Locate the cell with the specified text and output its [X, Y] center coordinate. 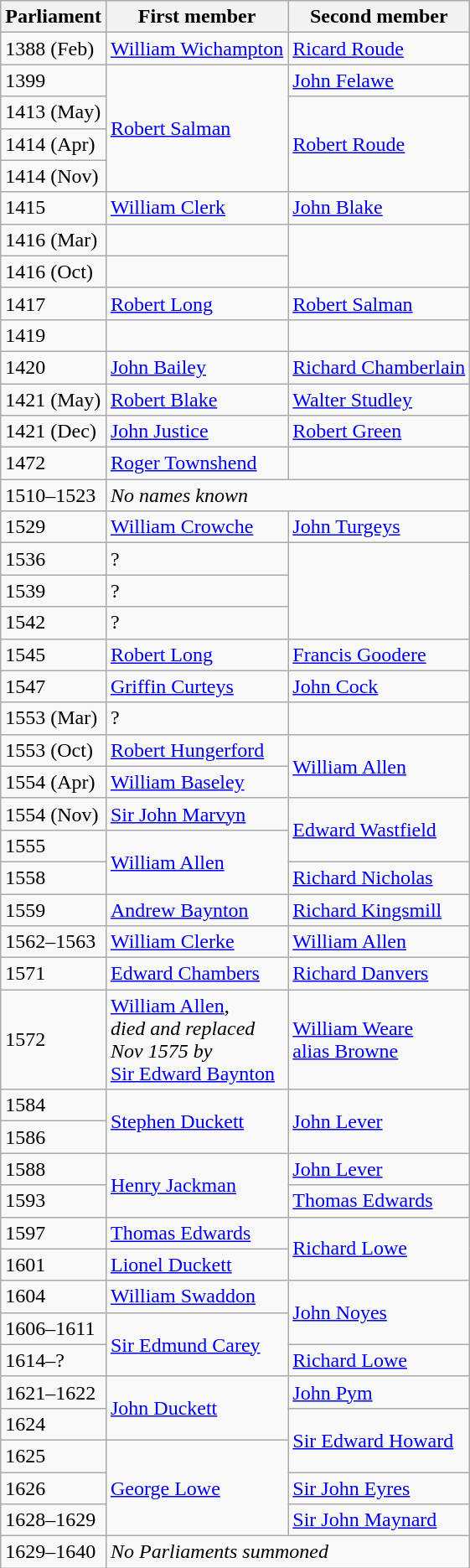
1419 [54, 335]
Sir Edmund Carey [196, 1344]
John Pym [379, 1392]
Second member [379, 17]
Henry Jackman [196, 1185]
1604 [54, 1296]
1417 [54, 303]
1555 [54, 846]
William Wichampton [196, 49]
1553 (Oct) [54, 750]
1614–? [54, 1360]
Edward Wastfield [379, 830]
1559 [54, 909]
Sir John Eyres [379, 1488]
Sir John Maynard [379, 1520]
1628–1629 [54, 1520]
1572 [54, 1039]
1562–1563 [54, 942]
William Baseley [196, 782]
Richard Nicholas [379, 877]
1554 (Apr) [54, 782]
John Justice [196, 432]
1545 [54, 655]
Walter Studley [379, 400]
Sir John Marvyn [196, 814]
First member [196, 17]
1388 (Feb) [54, 49]
1554 (Nov) [54, 814]
1558 [54, 877]
1472 [54, 463]
1414 (Apr) [54, 144]
1588 [54, 1169]
Edward Chambers [196, 974]
Ricard Roude [379, 49]
1586 [54, 1137]
1421 (May) [54, 400]
1539 [54, 591]
Griffin Curteys [196, 686]
1542 [54, 623]
No Parliaments summoned [287, 1552]
Parliament [54, 17]
1536 [54, 559]
Sir Edward Howard [379, 1440]
John Cock [379, 686]
1621–1622 [54, 1392]
1420 [54, 367]
1421 (Dec) [54, 432]
1626 [54, 1488]
1399 [54, 80]
John Blake [379, 208]
1624 [54, 1424]
1415 [54, 208]
1606–1611 [54, 1328]
William Wearealias Browne [379, 1039]
1414 (Nov) [54, 176]
No names known [287, 495]
John Felawe [379, 80]
1584 [54, 1105]
Robert Roude [379, 144]
Richard Chamberlain [379, 367]
William Allen,died and replaced Nov 1575 bySir Edward Baynton [196, 1039]
John Bailey [196, 367]
1593 [54, 1201]
Roger Townshend [196, 463]
1529 [54, 527]
1553 (Mar) [54, 718]
George Lowe [196, 1488]
Andrew Baynton [196, 909]
Robert Blake [196, 400]
William Clerk [196, 208]
1416 (Mar) [54, 240]
1601 [54, 1265]
Lionel Duckett [196, 1265]
1416 (Oct) [54, 272]
1547 [54, 686]
Richard Kingsmill [379, 909]
Richard Danvers [379, 974]
William Clerke [196, 942]
John Turgeys [379, 527]
1571 [54, 974]
William Swaddon [196, 1296]
1625 [54, 1456]
1629–1640 [54, 1552]
William Crowche [196, 527]
1597 [54, 1233]
John Duckett [196, 1408]
1510–1523 [54, 495]
Robert Hungerford [196, 750]
Robert Green [379, 432]
John Noyes [379, 1312]
Francis Goodere [379, 655]
Stephen Duckett [196, 1121]
1413 (May) [54, 112]
